Detect which cell encompasses the target text, then output its (x, y) center coordinate. 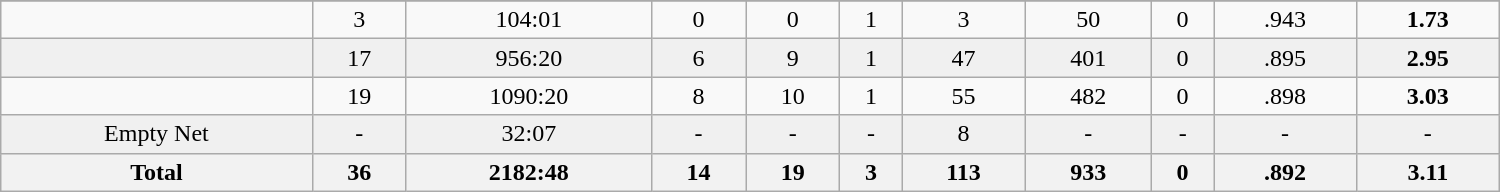
Total (156, 172)
113 (964, 172)
6 (698, 58)
2.95 (1428, 58)
47 (964, 58)
55 (964, 96)
50 (1088, 20)
482 (1088, 96)
.943 (1286, 20)
.895 (1286, 58)
2182:48 (528, 172)
3.11 (1428, 172)
32:07 (528, 134)
36 (359, 172)
9 (793, 58)
401 (1088, 58)
Empty Net (156, 134)
.892 (1286, 172)
104:01 (528, 20)
.898 (1286, 96)
1090:20 (528, 96)
956:20 (528, 58)
17 (359, 58)
10 (793, 96)
933 (1088, 172)
3.03 (1428, 96)
14 (698, 172)
1.73 (1428, 20)
